Output the [x, y] coordinate of the center of the cell containing the given text.  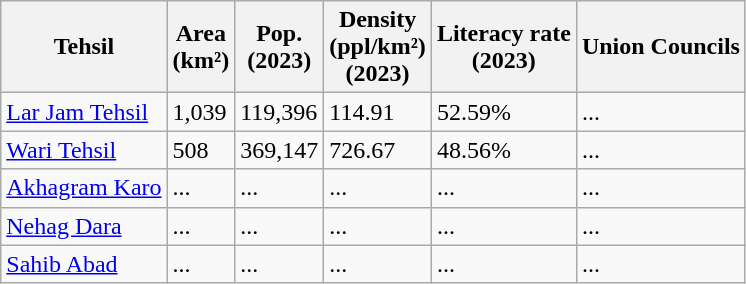
Literacy rate(2023) [504, 47]
726.67 [378, 150]
Nehag Dara [84, 226]
Area(km²) [201, 47]
52.59% [504, 112]
Pop.(2023) [280, 47]
Tehsil [84, 47]
Sahib Abad [84, 264]
119,396 [280, 112]
114.91 [378, 112]
369,147 [280, 150]
1,039 [201, 112]
Akhagram Karo [84, 188]
48.56% [504, 150]
508 [201, 150]
Wari Tehsil [84, 150]
Density(ppl/km²)(2023) [378, 47]
Union Councils [660, 47]
Lar Jam Tehsil [84, 112]
